Return (X, Y) of the center of cell containing provided text 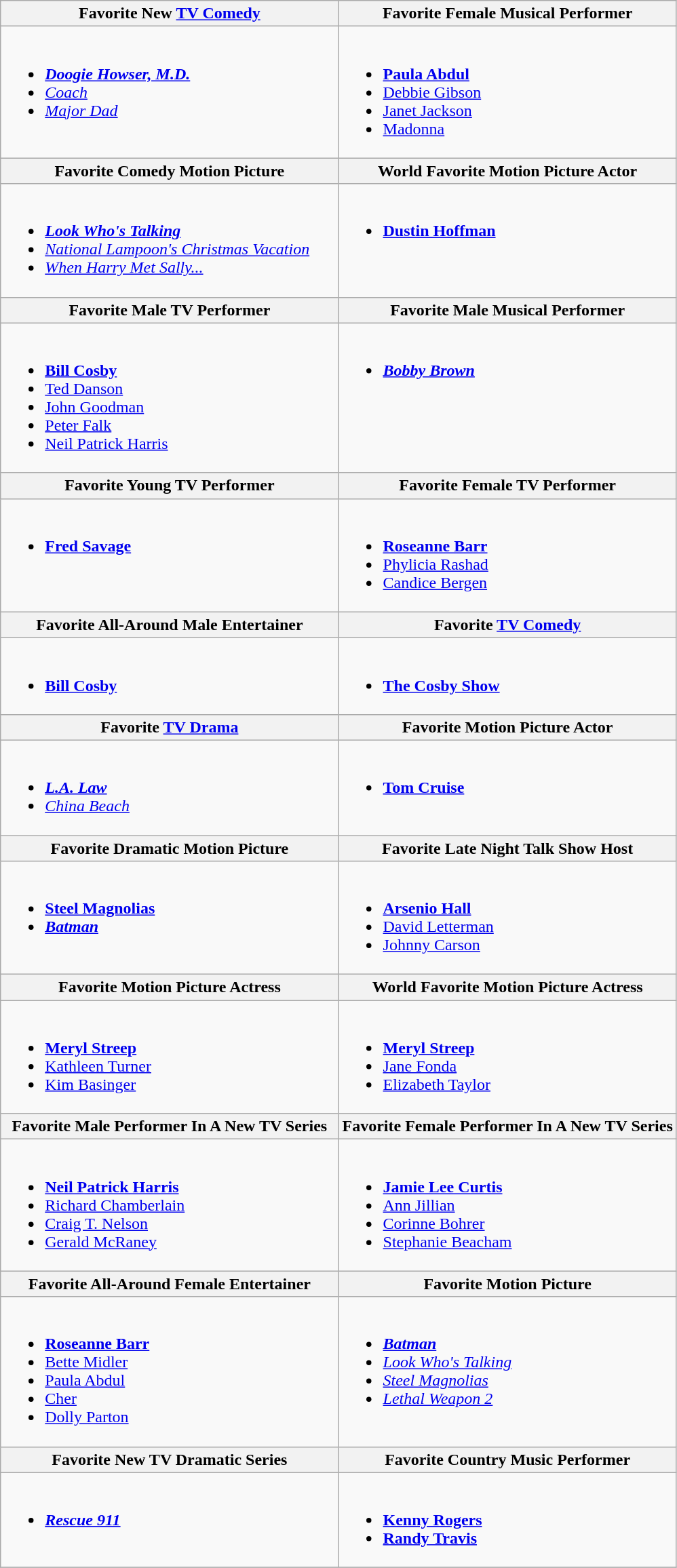
Favorite Male TV Performer (170, 310)
Favorite New TV Dramatic Series (170, 1459)
Tom Cruise (507, 787)
Meryl StreepJane FondaElizabeth Taylor (507, 1057)
Bill Cosby (170, 675)
Favorite Female TV Performer (507, 486)
Roseanne BarrBette MidlerPaula AbdulCherDolly Parton (170, 1371)
Favorite Motion Picture (507, 1284)
Bobby Brown (507, 397)
Look Who's TalkingNational Lampoon's Christmas VacationWhen Harry Met Sally... (170, 240)
Favorite All-Around Female Entertainer (170, 1284)
Favorite Young TV Performer (170, 486)
Favorite Motion Picture Actor (507, 727)
Favorite TV Comedy (507, 625)
Steel MagnoliasBatman (170, 918)
Meryl StreepKathleen TurnerKim Basinger (170, 1057)
Favorite Dramatic Motion Picture (170, 848)
Jamie Lee CurtisAnn JillianCorinne BohrerStephanie Beacham (507, 1205)
BatmanLook Who's TalkingSteel MagnoliasLethal Weapon 2 (507, 1371)
Favorite Late Night Talk Show Host (507, 848)
Bill CosbyTed DansonJohn GoodmanPeter FalkNeil Patrick Harris (170, 397)
Paula AbdulDebbie GibsonJanet JacksonMadonna (507, 92)
Dustin Hoffman (507, 240)
Favorite Motion Picture Actress (170, 987)
Roseanne BarrPhylicia RashadCandice Bergen (507, 555)
Fred Savage (170, 555)
Doogie Howser, M.D.CoachMajor Dad (170, 92)
Arsenio HallDavid LettermanJohnny Carson (507, 918)
Favorite Country Music Performer (507, 1459)
Favorite Comedy Motion Picture (170, 171)
World Favorite Motion Picture Actress (507, 987)
The Cosby Show (507, 675)
Favorite New TV Comedy (170, 14)
Neil Patrick HarrisRichard ChamberlainCraig T. NelsonGerald McRaney (170, 1205)
Favorite TV Drama (170, 727)
Favorite Male Performer In A New TV Series (170, 1126)
Favorite Female Performer In A New TV Series (507, 1126)
Kenny RogersRandy Travis (507, 1520)
Favorite Male Musical Performer (507, 310)
World Favorite Motion Picture Actor (507, 171)
Rescue 911 (170, 1520)
L.A. LawChina Beach (170, 787)
Favorite All-Around Male Entertainer (170, 625)
Favorite Female Musical Performer (507, 14)
